Capture the cell that displays the provided text and extract its [X, Y] central coordinate. 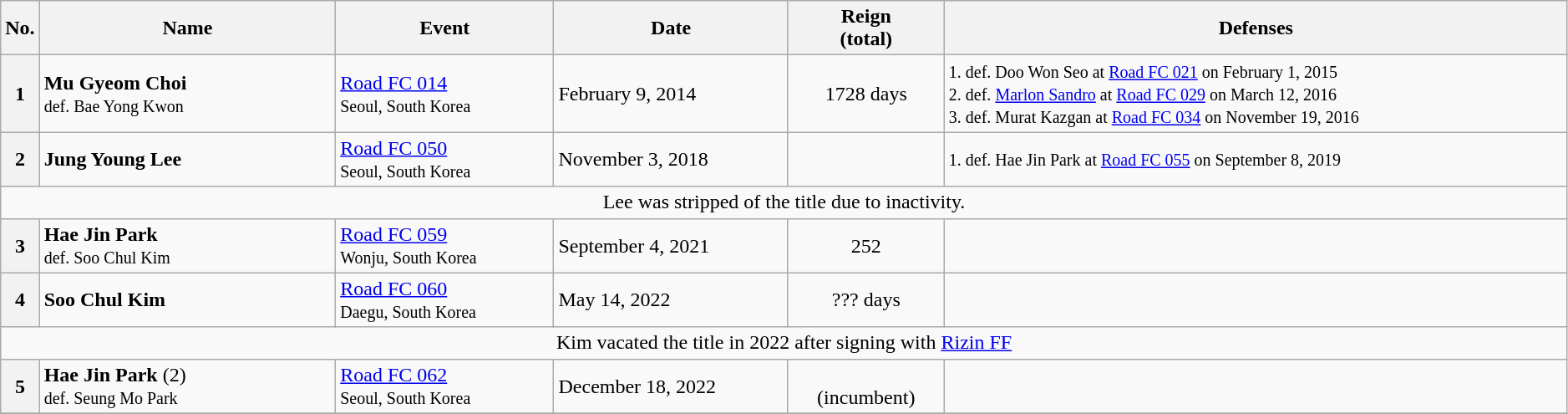
Reign(total) [865, 28]
1. def. Hae Jin Park at Road FC 055 on September 8, 2019 [1256, 159]
May 14, 2022 [671, 299]
Kim vacated the title in 2022 after signing with Rizin FF [784, 343]
Road FC 059Wonju, South Korea [444, 246]
??? days [865, 299]
Soo Chul Kim [187, 299]
Road FC 062Seoul, South Korea [444, 386]
November 3, 2018 [671, 159]
Road FC 014Seoul, South Korea [444, 94]
Name [187, 28]
Event [444, 28]
252 [865, 246]
5 [20, 386]
Lee was stripped of the title due to inactivity. [784, 202]
Hae Jin Park (2)def. Seung Mo Park [187, 386]
1 [20, 94]
December 18, 2022 [671, 386]
Road FC 060Daegu, South Korea [444, 299]
4 [20, 299]
Date [671, 28]
September 4, 2021 [671, 246]
(incumbent) [865, 386]
Road FC 050Seoul, South Korea [444, 159]
Mu Gyeom Choidef. Bae Yong Kwon [187, 94]
1728 days [865, 94]
Jung Young Lee [187, 159]
February 9, 2014 [671, 94]
No. [20, 28]
Hae Jin Parkdef. Soo Chul Kim [187, 246]
3 [20, 246]
2 [20, 159]
Defenses [1256, 28]
